Search for the cell housing the specified text and yield its (X, Y) center coordinate. 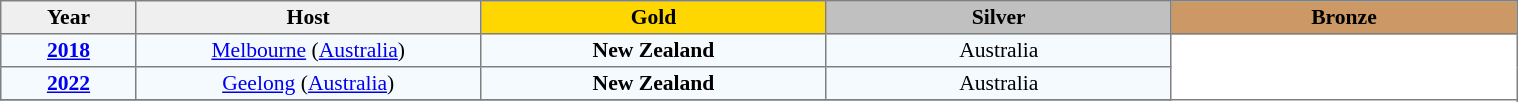
Host (308, 18)
2022 (68, 84)
Bronze (1344, 18)
Silver (998, 18)
Gold (654, 18)
Melbourne (Australia) (308, 50)
Year (68, 18)
2018 (68, 50)
Geelong (Australia) (308, 84)
